For the text-containing cell, return its midpoint in (X, Y) coordinate format. 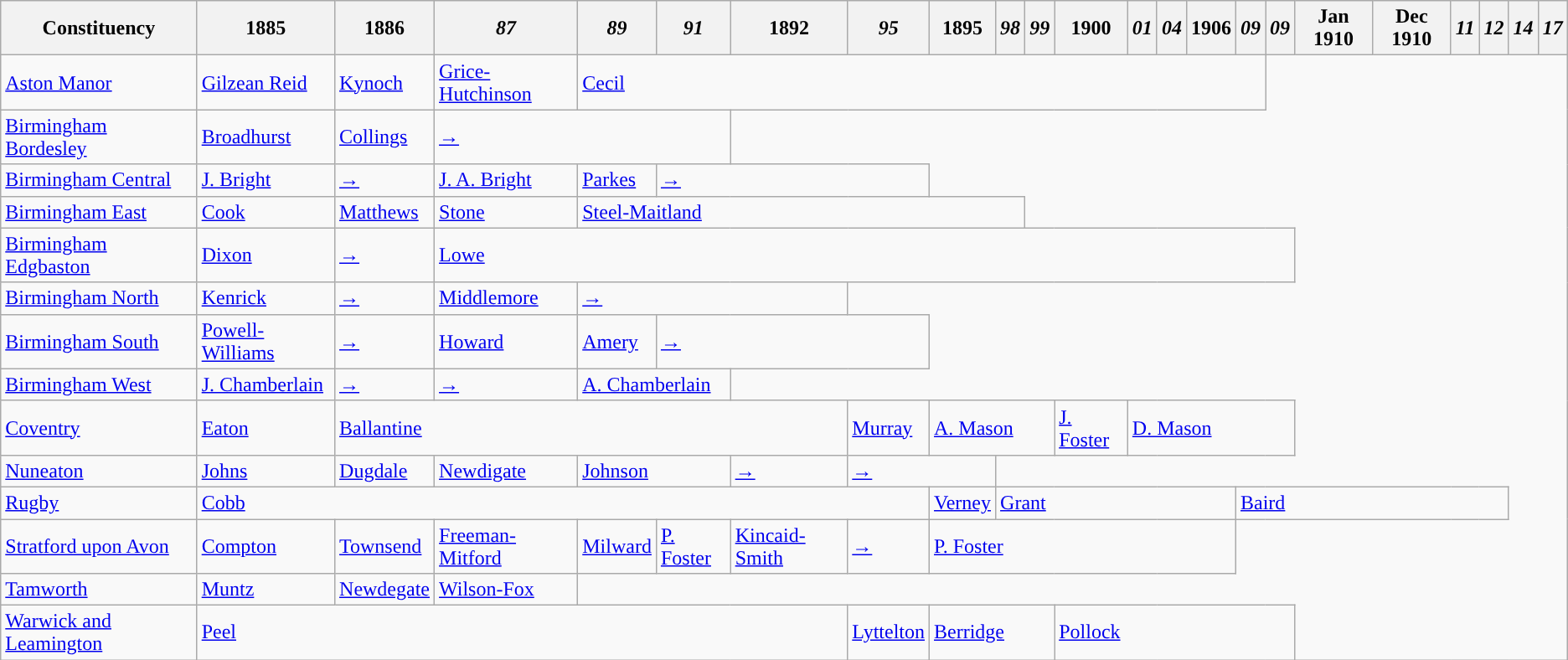
14 (1523, 28)
Amery (617, 342)
Muntz (266, 590)
Murray (889, 427)
17 (1553, 28)
Newdigate (506, 471)
1895 (963, 28)
J. A. Bright (506, 180)
Milward (617, 546)
Grant (1116, 503)
1885 (266, 28)
Dec 1910 (1411, 28)
Kenrick (266, 298)
Kincaid-Smith (789, 546)
Steel-Maitland (802, 212)
Cobb (563, 503)
Lowe (864, 255)
Dugdale (385, 471)
95 (889, 28)
Birmingham Bordesley (99, 137)
Dixon (266, 255)
1892 (789, 28)
Peel (523, 633)
Cook (266, 212)
Parkes (617, 180)
Johnson (654, 471)
Birmingham North (99, 298)
A. Chamberlain (654, 384)
Aston Manor (99, 82)
Verney (963, 503)
Matthews (385, 212)
Gilzean Reid (266, 82)
Wilson-Fox (506, 590)
Freeman-Mitford (506, 546)
Jan 1910 (1333, 28)
Johns (266, 471)
Berridge (992, 633)
98 (1010, 28)
Grice-Hutchinson (506, 82)
Howard (506, 342)
Birmingham East (99, 212)
Baird (1373, 503)
J. Chamberlain (266, 384)
99 (1040, 28)
Eaton (266, 427)
91 (694, 28)
Compton (266, 546)
Warwick and Leamington (99, 633)
Newdegate (385, 590)
11 (1465, 28)
A. Mason (992, 427)
Constituency (99, 28)
89 (617, 28)
87 (506, 28)
Stratford upon Avon (99, 546)
Broadhurst (266, 137)
1900 (1091, 28)
Townsend (385, 546)
Powell-Williams (266, 342)
J. Foster (1091, 427)
Collings (385, 137)
04 (1171, 28)
Birmingham West (99, 384)
Tamworth (99, 590)
Middlemore (506, 298)
Cecil (921, 82)
Lyttelton (889, 633)
Nuneaton (99, 471)
1906 (1211, 28)
Birmingham South (99, 342)
01 (1142, 28)
Coventry (99, 427)
Rugby (99, 503)
J. Bright (266, 180)
Birmingham Edgbaston (99, 255)
D. Mason (1211, 427)
Ballantine (591, 427)
Pollock (1174, 633)
12 (1494, 28)
1886 (385, 28)
Kynoch (385, 82)
Stone (506, 212)
Birmingham Central (99, 180)
